Locate the cell with the specified text and output its (x, y) center coordinate. 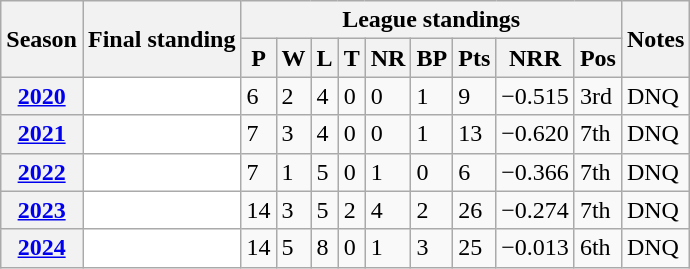
Pos (598, 58)
25 (474, 248)
2023 (42, 210)
L (324, 58)
NR (388, 58)
League standings (431, 20)
W (294, 58)
BP (432, 58)
13 (474, 134)
T (352, 58)
Notes (655, 39)
26 (474, 210)
2020 (42, 96)
8 (324, 248)
2024 (42, 248)
NRR (536, 58)
Season (42, 39)
Final standing (161, 39)
P (258, 58)
−0.515 (536, 96)
−0.013 (536, 248)
2021 (42, 134)
6th (598, 248)
2022 (42, 172)
−0.620 (536, 134)
−0.274 (536, 210)
3rd (598, 96)
−0.366 (536, 172)
9 (474, 96)
Pts (474, 58)
